Pinpoint the cell where the given text exists, returning its (X, Y) midpoint coordinate. 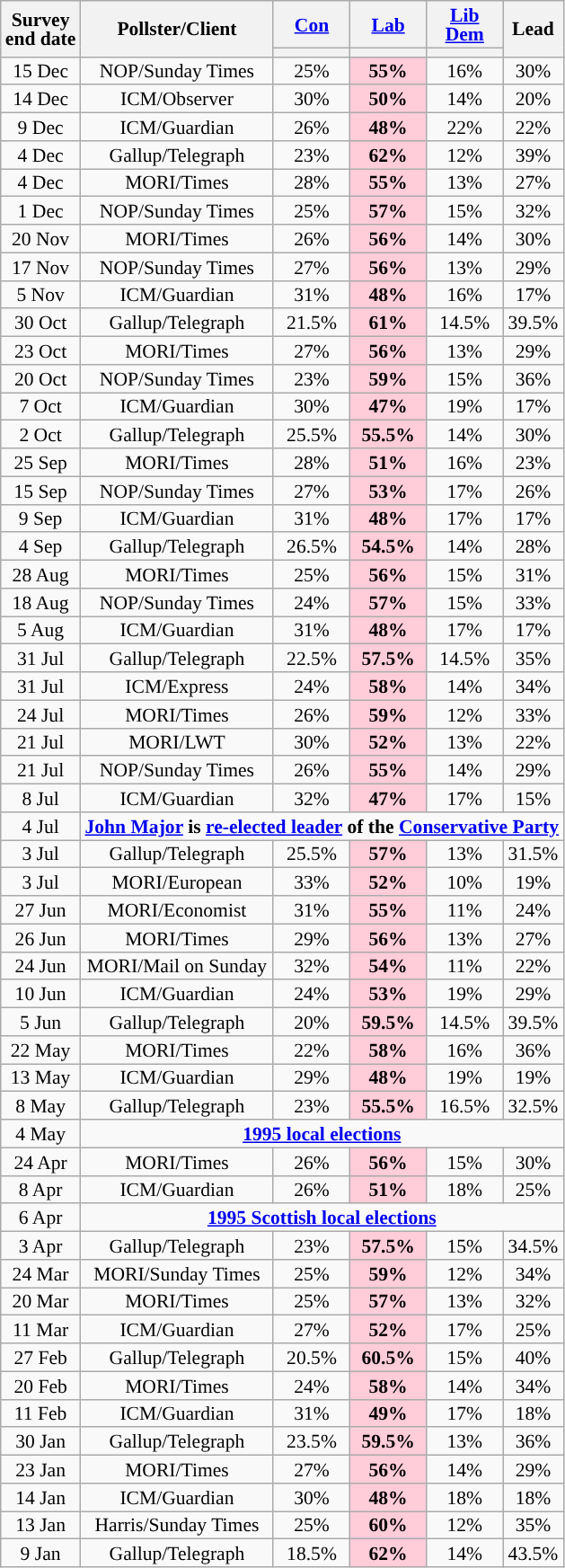
27 Jun (41, 909)
22.5% (311, 658)
15 Dec (41, 70)
24 Jun (41, 965)
Lab (388, 24)
Con (311, 24)
Harris/Sunday Times (176, 1526)
Lib Dem (465, 24)
4 Sep (41, 546)
4 Jul (41, 827)
54.5% (388, 546)
39% (534, 155)
24 Jul (41, 713)
23.5% (311, 1441)
26 Jun (41, 938)
20 Oct (41, 379)
Lead (534, 29)
20.5% (311, 1357)
10 Jun (41, 994)
49% (388, 1413)
MORI/European (176, 882)
23 Oct (41, 350)
Surveyend date (41, 29)
ICM/Express (176, 687)
21.5% (311, 323)
ICM/Observer (176, 99)
2 Oct (41, 435)
28 Aug (41, 575)
14 Dec (41, 99)
Pollster/Client (176, 29)
22 May (41, 1050)
1995 Scottish local elections (322, 1218)
43.5% (534, 1553)
18.5% (311, 1553)
40% (534, 1357)
16.5% (465, 1105)
24 Mar (41, 1274)
John Major is re-elected leader of the Conservative Party (322, 827)
5 Nov (41, 295)
9 Sep (41, 518)
17 Nov (41, 266)
8 Jul (41, 798)
10% (465, 882)
7 Oct (41, 406)
50% (388, 99)
8 May (41, 1105)
9 Dec (41, 128)
61% (388, 323)
5 Jun (41, 1023)
8 Apr (41, 1190)
14 Jan (41, 1497)
MORI/Sunday Times (176, 1274)
15 Sep (41, 491)
24 Apr (41, 1161)
MORI/LWT (176, 742)
9 Jan (41, 1553)
54% (388, 965)
30 Oct (41, 323)
13 Jan (41, 1526)
20 Feb (41, 1386)
34.5% (534, 1245)
5 Aug (41, 631)
11 Mar (41, 1330)
30 Jan (41, 1441)
32.5% (534, 1105)
26.5% (311, 546)
1995 local elections (322, 1134)
23 Jan (41, 1470)
27 Feb (41, 1357)
60% (388, 1526)
MORI/Mail on Sunday (176, 965)
20 Nov (41, 239)
18 Aug (41, 602)
20 Mar (41, 1301)
11 Feb (41, 1413)
60.5% (388, 1357)
3 Apr (41, 1245)
1 Dec (41, 210)
31.5% (534, 854)
4 May (41, 1134)
13 May (41, 1078)
6 Apr (41, 1218)
MORI/Economist (176, 909)
25 Sep (41, 462)
